For the text-containing cell, return its midpoint in (x, y) coordinate format. 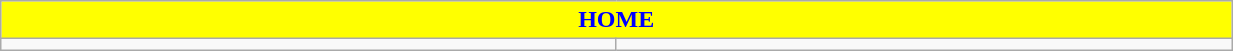
HOME (616, 20)
